Return (X, Y) of the center of cell containing provided text 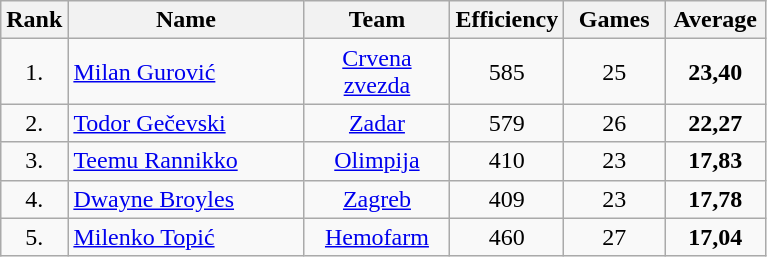
17,78 (716, 199)
Dwayne Broyles (186, 199)
Crvena zvezda (377, 72)
Efficiency (507, 20)
17,04 (716, 237)
23,40 (716, 72)
1. (34, 72)
Milenko Topić (186, 237)
410 (507, 161)
Olimpija (377, 161)
17,83 (716, 161)
460 (507, 237)
Zadar (377, 123)
25 (614, 72)
Todor Gečevski (186, 123)
Games (614, 20)
2. (34, 123)
Name (186, 20)
Average (716, 20)
27 (614, 237)
Teemu Rannikko (186, 161)
Zagreb (377, 199)
22,27 (716, 123)
3. (34, 161)
Hemofarm (377, 237)
Team (377, 20)
Rank (34, 20)
Milan Gurović (186, 72)
409 (507, 199)
26 (614, 123)
585 (507, 72)
5. (34, 237)
4. (34, 199)
579 (507, 123)
